Locate the cell with the specified text and output its (X, Y) center coordinate. 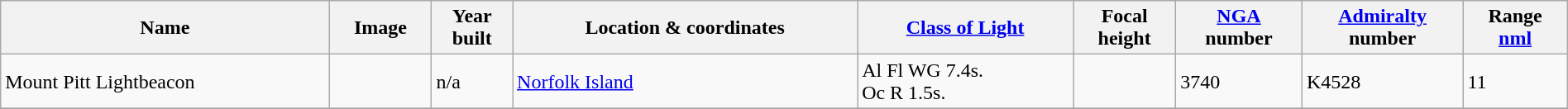
n/a (472, 81)
11 (1515, 81)
Admiraltynumber (1383, 28)
Class of Light (966, 28)
Yearbuilt (472, 28)
Norfolk Island (685, 81)
Image (380, 28)
K4528 (1383, 81)
3740 (1239, 81)
Mount Pitt Lightbeacon (165, 81)
Rangenml (1515, 28)
Al Fl WG 7.4s.Oc R 1.5s. (966, 81)
NGAnumber (1239, 28)
Name (165, 28)
Location & coordinates (685, 28)
Focalheight (1125, 28)
